Return the (X, Y) coordinate for the center point of the cell that contains the specified text.  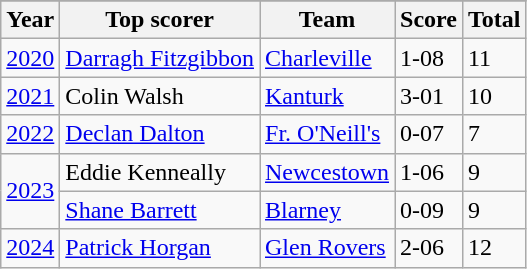
3-01 (429, 96)
Patrick Horgan (160, 248)
Score (429, 20)
10 (494, 96)
2022 (30, 134)
2020 (30, 58)
0-09 (429, 210)
2021 (30, 96)
2023 (30, 191)
Darragh Fitzgibbon (160, 58)
7 (494, 134)
Kanturk (328, 96)
Year (30, 20)
0-07 (429, 134)
Declan Dalton (160, 134)
Total (494, 20)
1-08 (429, 58)
Top scorer (160, 20)
2024 (30, 248)
11 (494, 58)
Blarney (328, 210)
Colin Walsh (160, 96)
Team (328, 20)
Eddie Kenneally (160, 172)
Shane Barrett (160, 210)
12 (494, 248)
Charleville (328, 58)
Newcestown (328, 172)
2-06 (429, 248)
Fr. O'Neill's (328, 134)
1-06 (429, 172)
Glen Rovers (328, 248)
